Provide the [x, y] coordinate of the cell's center where the given text is located.  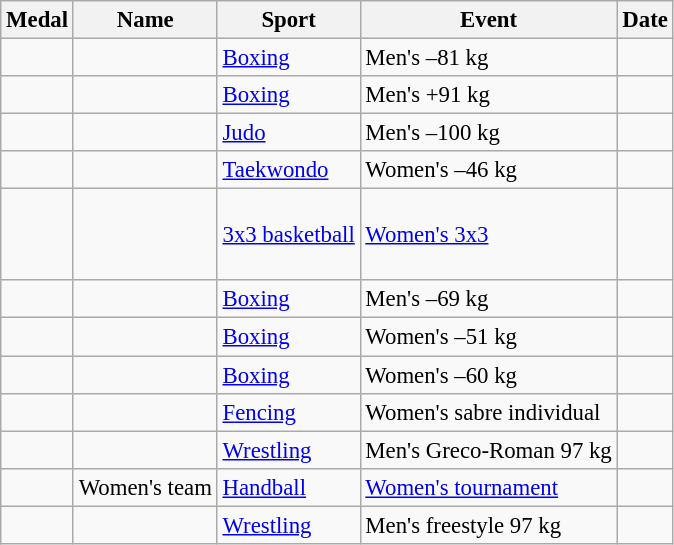
Event [488, 20]
Women's tournament [488, 487]
Men's +91 kg [488, 95]
Medal [38, 20]
3x3 basketball [288, 235]
Judo [288, 133]
Sport [288, 20]
Name [145, 20]
Women's sabre individual [488, 412]
Women's 3x3 [488, 235]
Taekwondo [288, 170]
Men's –100 kg [488, 133]
Date [645, 20]
Men's Greco-Roman 97 kg [488, 450]
Women's –46 kg [488, 170]
Men's –81 kg [488, 58]
Women's –51 kg [488, 337]
Men's freestyle 97 kg [488, 525]
Handball [288, 487]
Women's team [145, 487]
Men's –69 kg [488, 299]
Fencing [288, 412]
Women's –60 kg [488, 375]
